From the cell containing the given text, extract its center point as (x, y) coordinate. 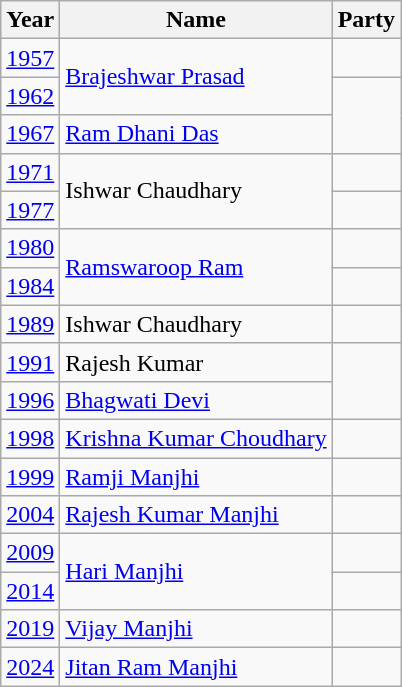
Name (196, 20)
1991 (30, 362)
1998 (30, 438)
1967 (30, 134)
Rajesh Kumar (196, 362)
2019 (30, 629)
2004 (30, 515)
1989 (30, 324)
Krishna Kumar Choudhary (196, 438)
1980 (30, 248)
Rajesh Kumar Manjhi (196, 515)
Hari Manjhi (196, 572)
Brajeshwar Prasad (196, 77)
Party (366, 20)
Bhagwati Devi (196, 400)
2024 (30, 667)
Ramji Manjhi (196, 477)
Ramswaroop Ram (196, 267)
1977 (30, 210)
1999 (30, 477)
1984 (30, 286)
1971 (30, 172)
Year (30, 20)
1962 (30, 96)
Ram Dhani Das (196, 134)
1957 (30, 58)
Jitan Ram Manjhi (196, 667)
2009 (30, 553)
Vijay Manjhi (196, 629)
2014 (30, 591)
1996 (30, 400)
